Search for the cell housing the specified text and yield its (X, Y) center coordinate. 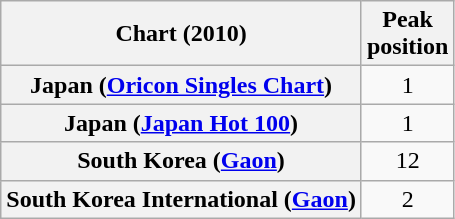
Japan (Oricon Singles Chart) (182, 85)
Chart (2010) (182, 34)
South Korea International (Gaon) (182, 199)
South Korea (Gaon) (182, 161)
2 (407, 199)
12 (407, 161)
Peak position (407, 34)
Japan (Japan Hot 100) (182, 123)
